Find where the given text appears and provide that cell's center as [x, y] coordinate. 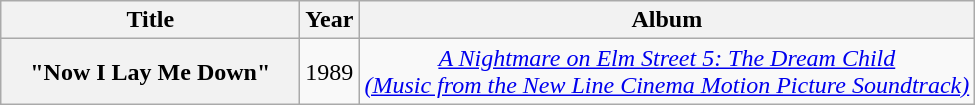
1989 [330, 72]
A Nightmare on Elm Street 5: The Dream Child(Music from the New Line Cinema Motion Picture Soundtrack) [667, 72]
Title [150, 20]
Year [330, 20]
"Now I Lay Me Down" [150, 72]
Album [667, 20]
